Pinpoint the cell where the given text exists, returning its (x, y) midpoint coordinate. 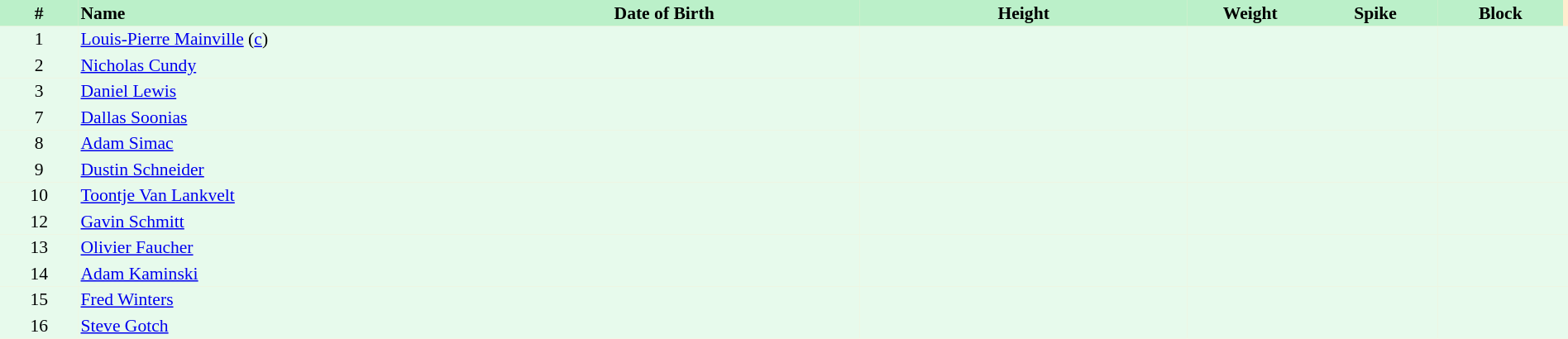
Adam Kaminski (273, 274)
Height (1024, 13)
1 (39, 40)
Block (1500, 13)
10 (39, 195)
Gavin Schmitt (273, 222)
# (39, 13)
Adam Simac (273, 144)
9 (39, 169)
13 (39, 248)
Olivier Faucher (273, 248)
12 (39, 222)
8 (39, 144)
Fred Winters (273, 299)
Toontje Van Lankvelt (273, 195)
Date of Birth (664, 13)
14 (39, 274)
3 (39, 91)
Spike (1374, 13)
Weight (1250, 13)
Dallas Soonias (273, 117)
Louis-Pierre Mainville (c) (273, 40)
Dustin Schneider (273, 169)
Daniel Lewis (273, 91)
Name (273, 13)
16 (39, 326)
Steve Gotch (273, 326)
15 (39, 299)
Nicholas Cundy (273, 65)
2 (39, 65)
7 (39, 117)
